Capture the cell that displays the provided text and extract its [X, Y] central coordinate. 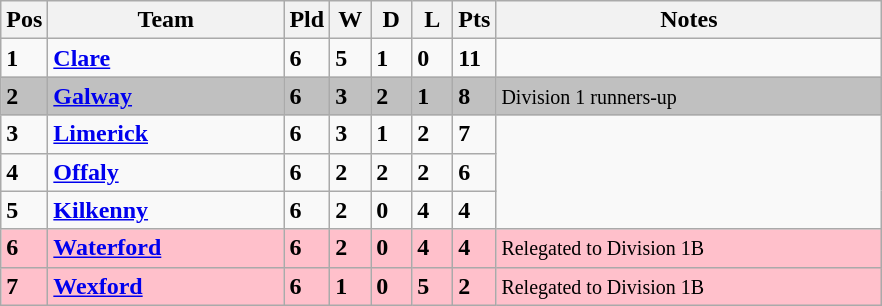
L [432, 20]
D [392, 20]
W [350, 20]
Kilkenny [166, 210]
8 [474, 96]
Pts [474, 20]
Notes [689, 20]
Offaly [166, 172]
Division 1 runners-up [689, 96]
Galway [166, 96]
Wexford [166, 286]
Pld [307, 20]
11 [474, 58]
Waterford [166, 248]
Limerick [166, 134]
Pos [24, 20]
Clare [166, 58]
Team [166, 20]
